Capture the cell that displays the provided text and extract its (x, y) central coordinate. 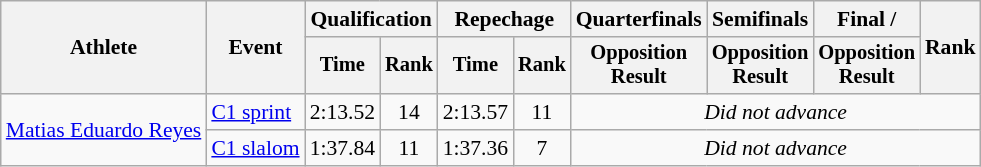
2:13.57 (476, 112)
1:37.84 (342, 148)
Event (255, 48)
Repechage (504, 19)
C1 slalom (255, 148)
Semifinals (760, 19)
7 (542, 148)
Quarterfinals (639, 19)
Matias Eduardo Reyes (104, 130)
14 (409, 112)
C1 sprint (255, 112)
Qualification (372, 19)
2:13.52 (342, 112)
Final / (866, 19)
Athlete (104, 48)
1:37.36 (476, 148)
